Output the [X, Y] coordinate of the center of the cell containing the given text.  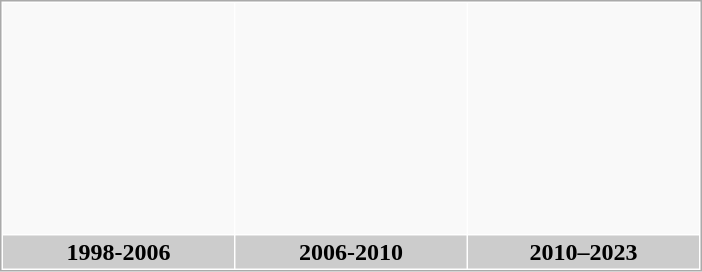
1998-2006 [118, 252]
2006-2010 [352, 252]
2010–2023 [584, 252]
